Determine the (X, Y) coordinate at the center of the cell enclosing the given text.  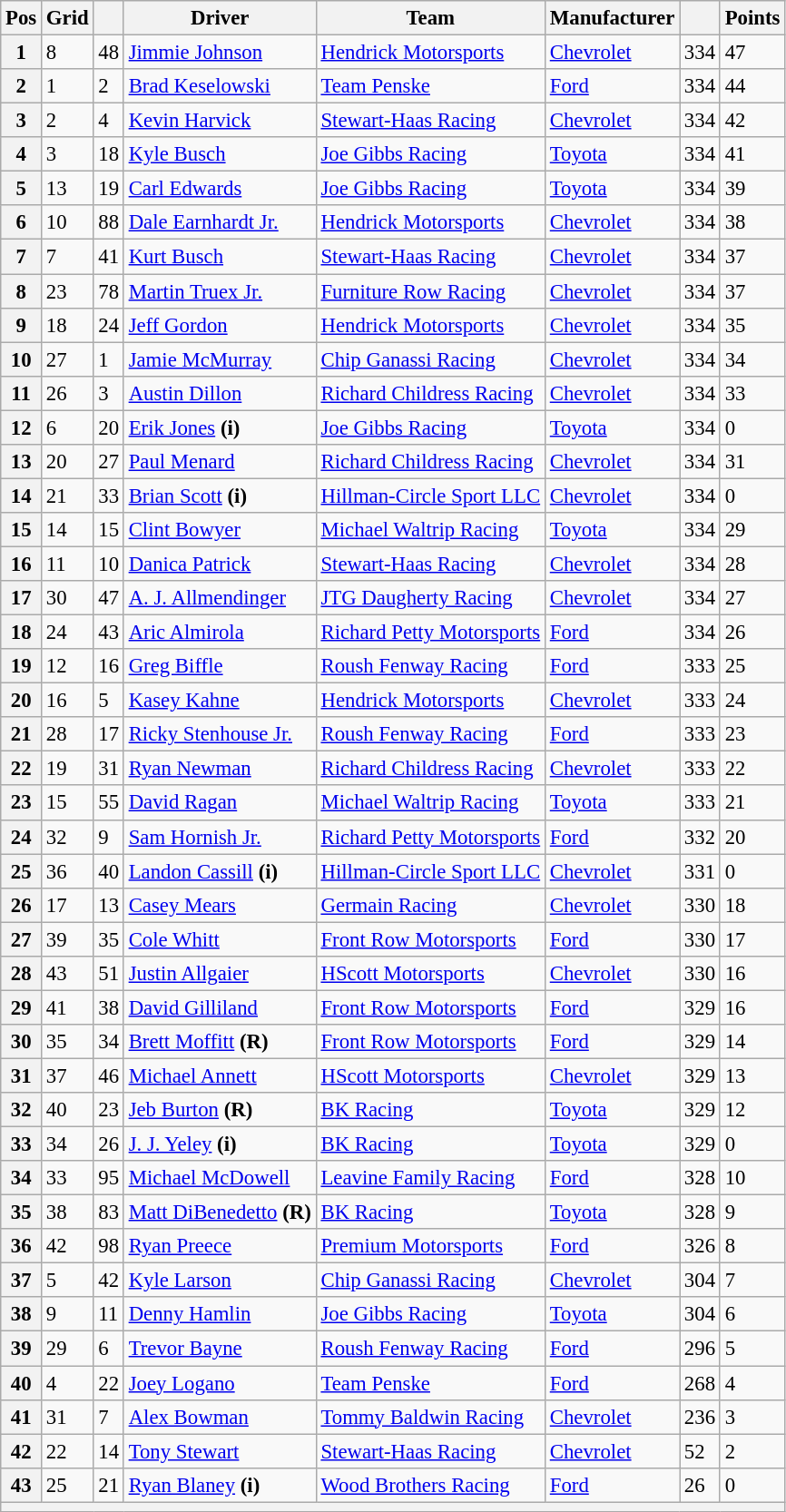
Cole Whitt (220, 939)
331 (701, 871)
Pos (22, 18)
Carl Edwards (220, 189)
Ryan Preece (220, 1246)
Michael McDowell (220, 1178)
Furniture Row Racing (430, 291)
Dale Earnhardt Jr. (220, 222)
88 (109, 222)
Driver (220, 18)
Ricky Stenhouse Jr. (220, 734)
236 (701, 1417)
Leavine Family Racing (430, 1178)
Michael Annett (220, 1075)
Brian Scott (i) (220, 496)
Germain Racing (430, 905)
326 (701, 1246)
A. J. Allmendinger (220, 598)
Manufacturer (612, 18)
83 (109, 1213)
Paul Menard (220, 462)
Alex Bowman (220, 1417)
Brett Moffitt (R) (220, 1042)
Matt DiBenedetto (R) (220, 1213)
46 (109, 1075)
44 (752, 86)
J. J. Yeley (i) (220, 1144)
JTG Daugherty Racing (430, 598)
Jamie McMurray (220, 359)
Austin Dillon (220, 393)
Jimmie Johnson (220, 53)
Kasey Kahne (220, 701)
Erik Jones (i) (220, 427)
Trevor Bayne (220, 1349)
Kevin Harvick (220, 121)
Tommy Baldwin Racing (430, 1417)
55 (109, 803)
Team (430, 18)
Danica Patrick (220, 564)
David Ragan (220, 803)
95 (109, 1178)
Ryan Blaney (i) (220, 1485)
Wood Brothers Racing (430, 1485)
Brad Keselowski (220, 86)
Kyle Larson (220, 1281)
Premium Motorsports (430, 1246)
52 (701, 1451)
Landon Cassill (i) (220, 871)
Grid (67, 18)
98 (109, 1246)
Jeb Burton (R) (220, 1110)
Jeff Gordon (220, 325)
51 (109, 974)
Tony Stewart (220, 1451)
Denny Hamlin (220, 1315)
296 (701, 1349)
Joey Logano (220, 1383)
78 (109, 291)
Clint Bowyer (220, 530)
Kurt Busch (220, 257)
Sam Hornish Jr. (220, 837)
Kyle Busch (220, 154)
268 (701, 1383)
Martin Truex Jr. (220, 291)
Justin Allgaier (220, 974)
332 (701, 837)
Casey Mears (220, 905)
David Gilliland (220, 1007)
Ryan Newman (220, 769)
48 (109, 53)
Aric Almirola (220, 633)
Points (752, 18)
Greg Biffle (220, 666)
